Extract the [X, Y] coordinate from the center of the cell holding the provided text.  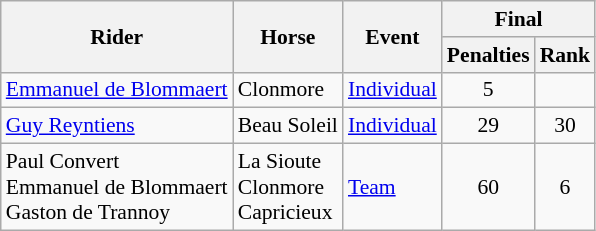
6 [566, 188]
La Sioute Clonmore Capricieux [288, 188]
Horse [288, 36]
Beau Soleil [288, 126]
Final [518, 19]
Event [392, 36]
Emmanuel de Blommaert [117, 90]
Rank [566, 55]
Rider [117, 36]
Clonmore [288, 90]
30 [566, 126]
Team [392, 188]
60 [488, 188]
Penalties [488, 55]
Paul Convert Emmanuel de Blommaert Gaston de Trannoy [117, 188]
29 [488, 126]
5 [488, 90]
Guy Reyntiens [117, 126]
